Extract the [x, y] coordinate from the center of the cell holding the provided text.  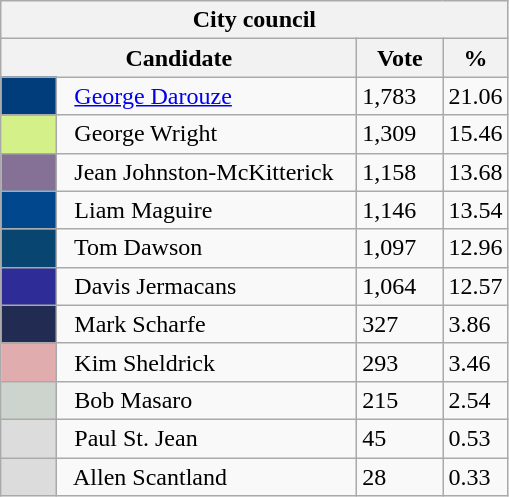
Paul St. Jean [207, 438]
1,064 [400, 286]
0.53 [476, 438]
15.46 [476, 134]
12.57 [476, 286]
1,097 [400, 248]
City council [254, 20]
Candidate [179, 58]
0.33 [476, 477]
215 [400, 400]
1,783 [400, 96]
Tom Dawson [207, 248]
Allen Scantland [207, 477]
28 [400, 477]
13.68 [476, 172]
12.96 [476, 248]
% [476, 58]
2.54 [476, 400]
George Wright [207, 134]
13.54 [476, 210]
327 [400, 324]
1,146 [400, 210]
Davis Jermacans [207, 286]
Mark Scharfe [207, 324]
1,158 [400, 172]
3.46 [476, 362]
3.86 [476, 324]
Bob Masaro [207, 400]
Kim Sheldrick [207, 362]
45 [400, 438]
Vote [400, 58]
Jean Johnston-McKitterick [207, 172]
21.06 [476, 96]
1,309 [400, 134]
George Darouze [207, 96]
Liam Maguire [207, 210]
293 [400, 362]
